Locate the cell with the specified text and output its [x, y] center coordinate. 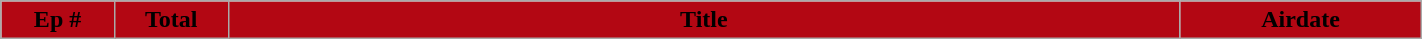
Title [704, 20]
Airdate [1300, 20]
Ep # [58, 20]
Total [171, 20]
